Search for the cell housing the specified text and yield its [X, Y] center coordinate. 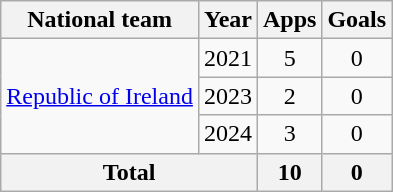
5 [289, 58]
2023 [228, 96]
3 [289, 134]
2024 [228, 134]
10 [289, 172]
Republic of Ireland [100, 96]
2021 [228, 58]
Goals [357, 20]
National team [100, 20]
Apps [289, 20]
2 [289, 96]
Year [228, 20]
Total [130, 172]
